Return the (X, Y) coordinate for the center point of the cell that contains the specified text.  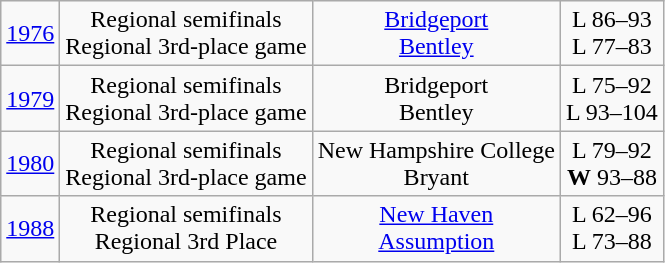
New HavenAssumption (436, 228)
L 86–93L 77–83 (612, 34)
1976 (30, 34)
1988 (30, 228)
L 75–92L 93–104 (612, 98)
1980 (30, 164)
1979 (30, 98)
Regional semifinalsRegional 3rd Place (186, 228)
New Hampshire CollegeBryant (436, 164)
L 79–92W 93–88 (612, 164)
L 62–96L 73–88 (612, 228)
